Determine the (X, Y) coordinate at the center of the cell enclosing the given text.  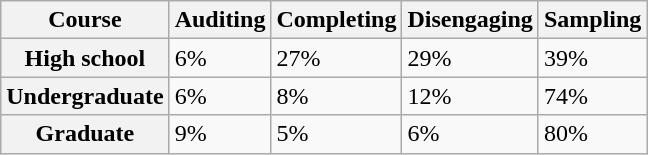
Sampling (592, 20)
Completing (336, 20)
Course (85, 20)
39% (592, 58)
74% (592, 96)
27% (336, 58)
80% (592, 134)
5% (336, 134)
Graduate (85, 134)
8% (336, 96)
9% (220, 134)
High school (85, 58)
Undergraduate (85, 96)
12% (470, 96)
Auditing (220, 20)
29% (470, 58)
Disengaging (470, 20)
